Locate the cell with the specified text and output its (X, Y) center coordinate. 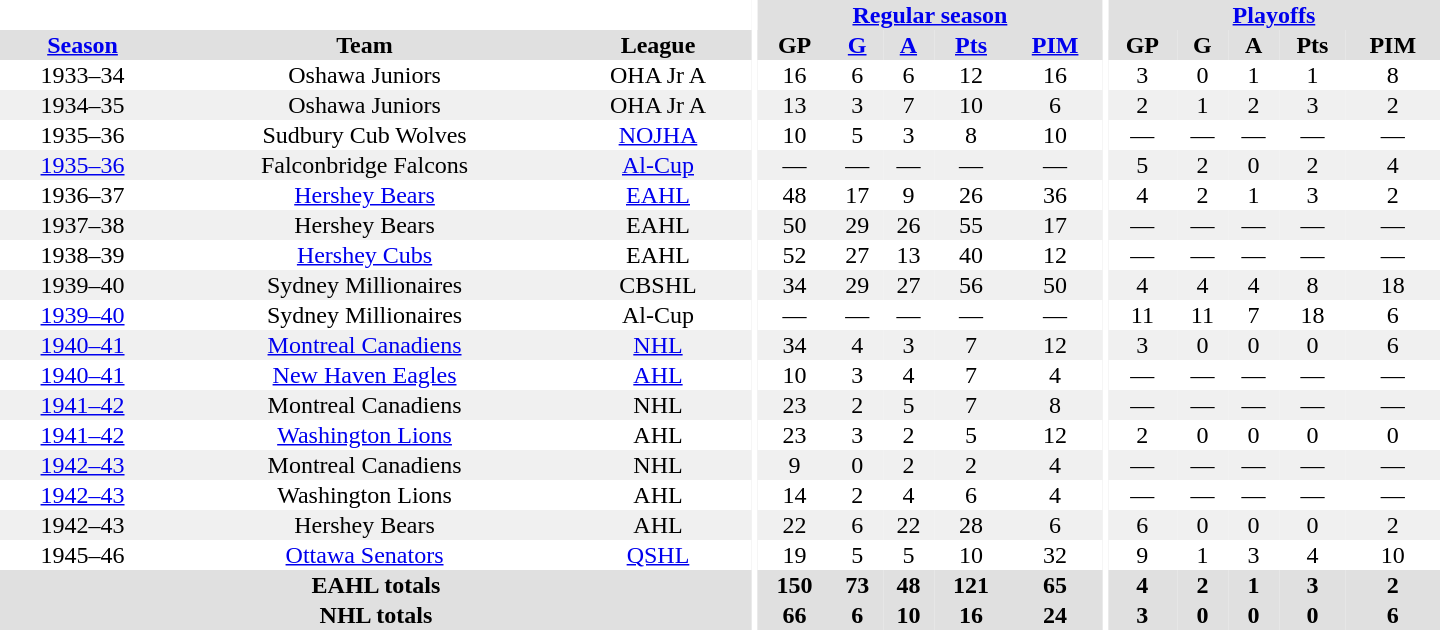
1934–35 (82, 105)
66 (795, 615)
Hershey Cubs (364, 255)
NHL totals (376, 615)
Ottawa Senators (364, 555)
1936–37 (82, 195)
52 (795, 255)
32 (1055, 555)
65 (1055, 585)
CBSHL (658, 285)
1938–39 (82, 255)
24 (1055, 615)
1937–38 (82, 225)
New Haven Eagles (364, 375)
55 (971, 225)
Playoffs (1274, 15)
Falconbridge Falcons (364, 165)
150 (795, 585)
EAHL totals (376, 585)
14 (795, 495)
36 (1055, 195)
73 (858, 585)
19 (795, 555)
121 (971, 585)
League (658, 45)
Regular season (930, 15)
Season (82, 45)
1945–46 (82, 555)
Sudbury Cub Wolves (364, 135)
40 (971, 255)
28 (971, 525)
56 (971, 285)
Team (364, 45)
QSHL (658, 555)
NOJHA (658, 135)
1933–34 (82, 75)
